Search for the cell housing the specified text and yield its (x, y) center coordinate. 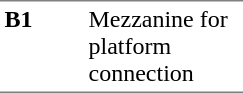
Mezzanine for platform connection (164, 46)
B1 (42, 46)
